Return the (x, y) coordinate for the center point of the cell that contains the specified text.  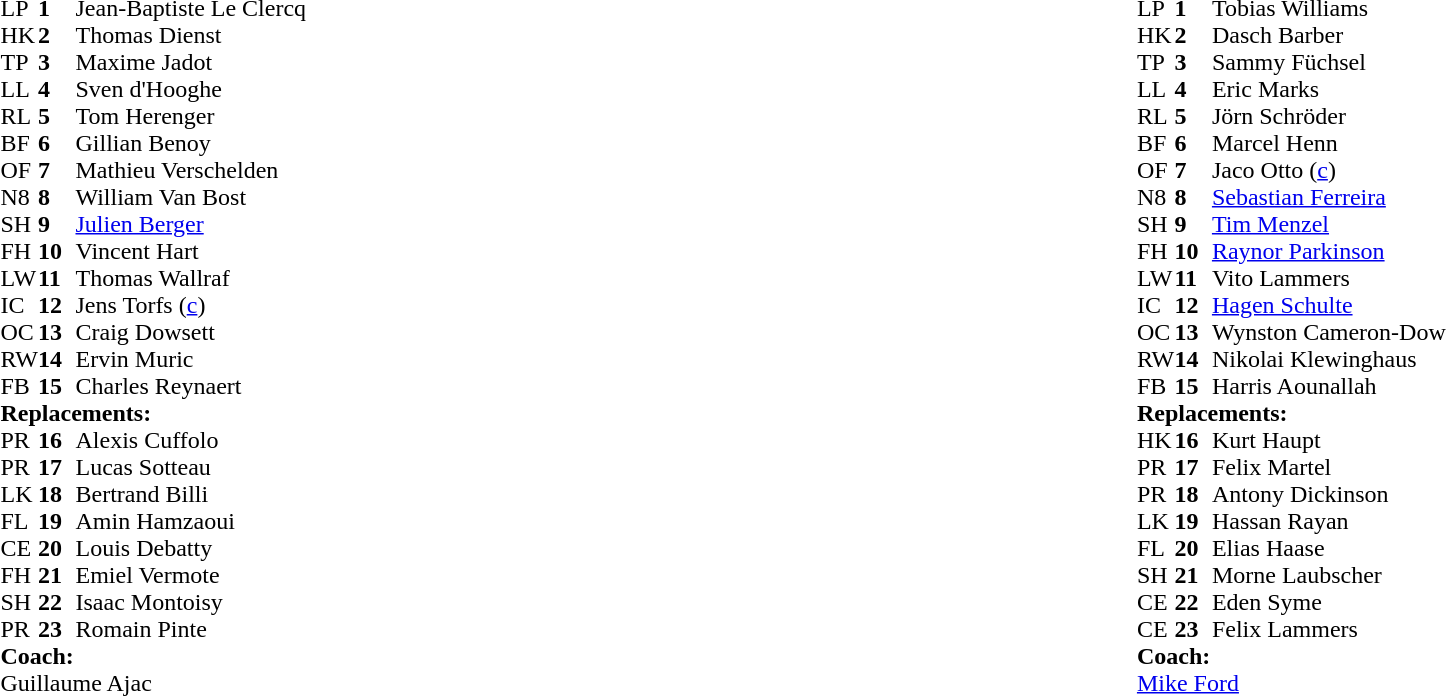
Marcel Henn (1329, 144)
Vincent Hart (192, 252)
Elias Haase (1329, 548)
Nikolai Klewinghaus (1329, 360)
Eden Syme (1329, 602)
Charles Reynaert (192, 386)
Isaac Montoisy (192, 602)
Hassan Rayan (1329, 522)
Tom Herenger (192, 116)
Thomas Wallraf (192, 278)
Harris Aounallah (1329, 386)
Eric Marks (1329, 90)
Sammy Füchsel (1329, 62)
Jaco Otto (c) (1329, 170)
Mathieu Verschelden (192, 170)
Craig Dowsett (192, 332)
Felix Martel (1329, 468)
Sven d'Hooghe (192, 90)
Hagen Schulte (1329, 306)
Dasch Barber (1329, 36)
Vito Lammers (1329, 278)
Gillian Benoy (192, 144)
Amin Hamzaoui (192, 522)
Lucas Sotteau (192, 468)
Louis Debatty (192, 548)
Jens Torfs (c) (192, 306)
Felix Lammers (1329, 630)
William Van Bost (192, 198)
Ervin Muric (192, 360)
Raynor Parkinson (1329, 252)
Romain Pinte (192, 630)
Bertrand Billi (192, 494)
Alexis Cuffolo (192, 440)
Sebastian Ferreira (1329, 198)
Jörn Schröder (1329, 116)
Wynston Cameron-Dow (1329, 332)
Antony Dickinson (1329, 494)
Tim Menzel (1329, 224)
Thomas Dienst (192, 36)
Morne Laubscher (1329, 576)
Emiel Vermote (192, 576)
Julien Berger (192, 224)
Kurt Haupt (1329, 440)
Maxime Jadot (192, 62)
